Extract the (x, y) coordinate from the center of the cell holding the provided text.  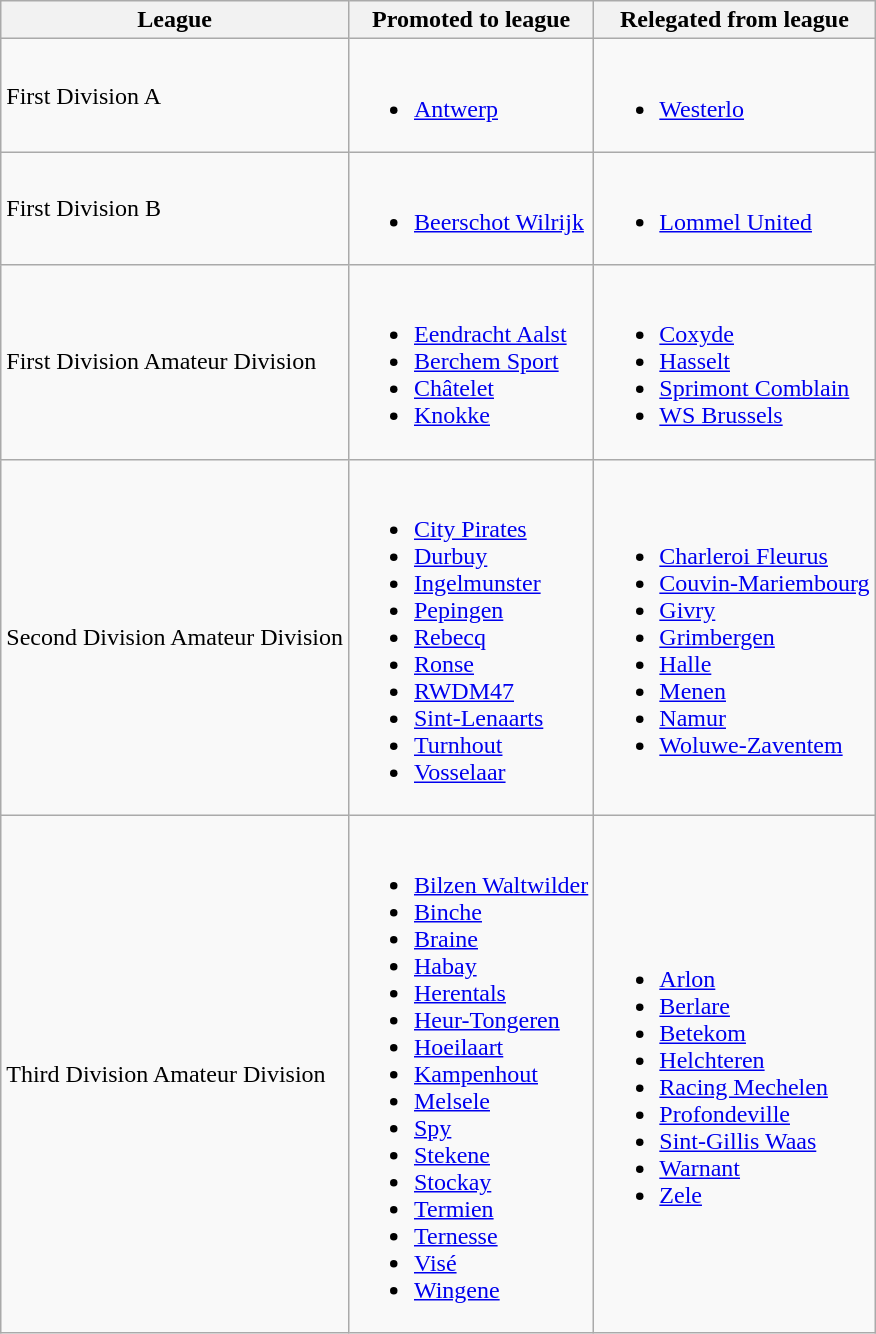
League (175, 20)
CoxydeHasseltSprimont ComblainWS Brussels (734, 362)
Second Division Amateur Division (175, 637)
First Division A (175, 96)
Third Division Amateur Division (175, 1074)
City PiratesDurbuyIngelmunsterPepingenRebecqRonseRWDM47Sint-LenaartsTurnhoutVosselaar (470, 637)
Bilzen WaltwilderBincheBraineHabayHerentalsHeur-TongerenHoeilaartKampenhoutMelseleSpyStekeneStockayTermienTernesseViséWingene (470, 1074)
ArlonBerlareBetekomHelchterenRacing MechelenProfondevilleSint-Gillis WaasWarnantZele (734, 1074)
Lommel United (734, 208)
Westerlo (734, 96)
Beerschot Wilrijk (470, 208)
Antwerp (470, 96)
Eendracht AalstBerchem SportChâteletKnokke (470, 362)
First Division Amateur Division (175, 362)
Charleroi FleurusCouvin-MariembourgGivryGrimbergenHalleMenenNamurWoluwe-Zaventem (734, 637)
Relegated from league (734, 20)
Promoted to league (470, 20)
First Division B (175, 208)
